Return the (x, y) coordinate for the center point of the cell that contains the specified text.  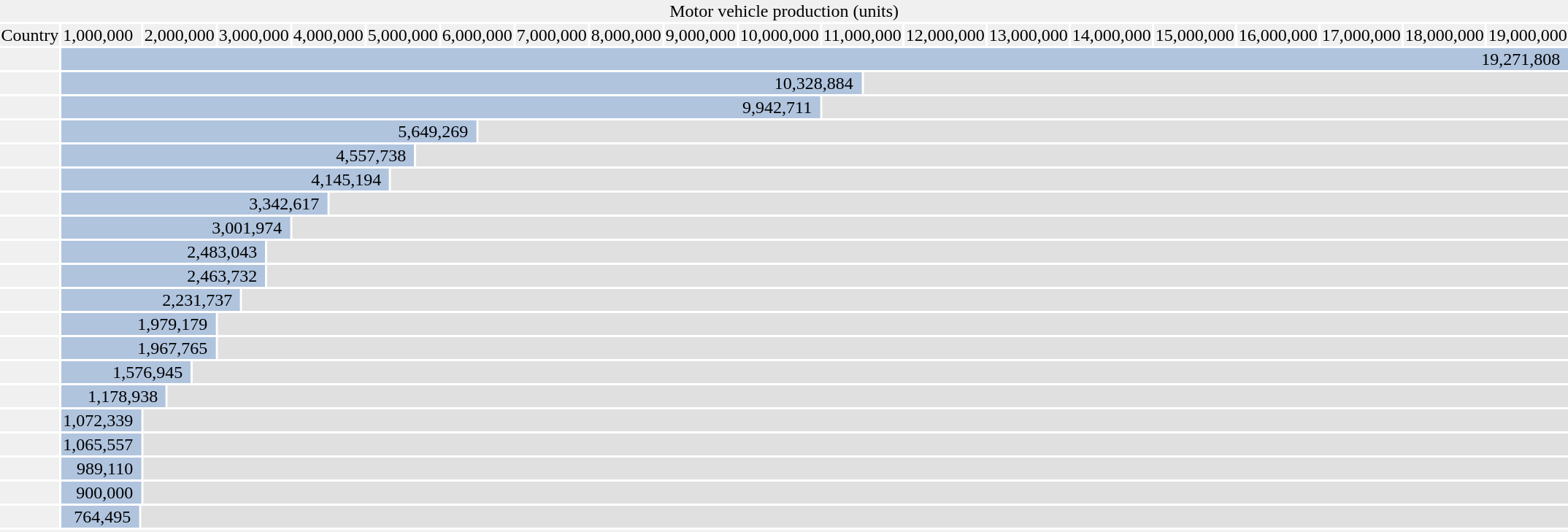
Country (30, 35)
7,000,000 (552, 35)
19,000,000 (1527, 35)
18,000,000 (1444, 35)
900,000 (102, 493)
11,000,000 (862, 35)
16,000,000 (1277, 35)
3,001,974 (177, 228)
4,557,738 (238, 155)
1,000,000 (102, 35)
1,967,765 (139, 348)
1,072,339 (102, 420)
764,495 (101, 517)
2,000,000 (180, 35)
9,942,711 (441, 107)
2,231,737 (151, 300)
5,649,269 (269, 131)
8,000,000 (626, 35)
989,110 (102, 469)
1,979,179 (139, 324)
2,463,732 (164, 276)
9,000,000 (701, 35)
17,000,000 (1361, 35)
2,483,043 (164, 252)
12,000,000 (945, 35)
1,576,945 (126, 372)
3,342,617 (195, 204)
13,000,000 (1028, 35)
1,178,938 (114, 396)
6,000,000 (477, 35)
Motor vehicle production (units) (784, 11)
4,145,194 (226, 180)
10,000,000 (780, 35)
10,328,884 (461, 83)
15,000,000 (1194, 35)
3,000,000 (254, 35)
14,000,000 (1111, 35)
5,000,000 (403, 35)
4,000,000 (328, 35)
1,065,557 (102, 444)
